Capture the cell that displays the provided text and extract its (X, Y) central coordinate. 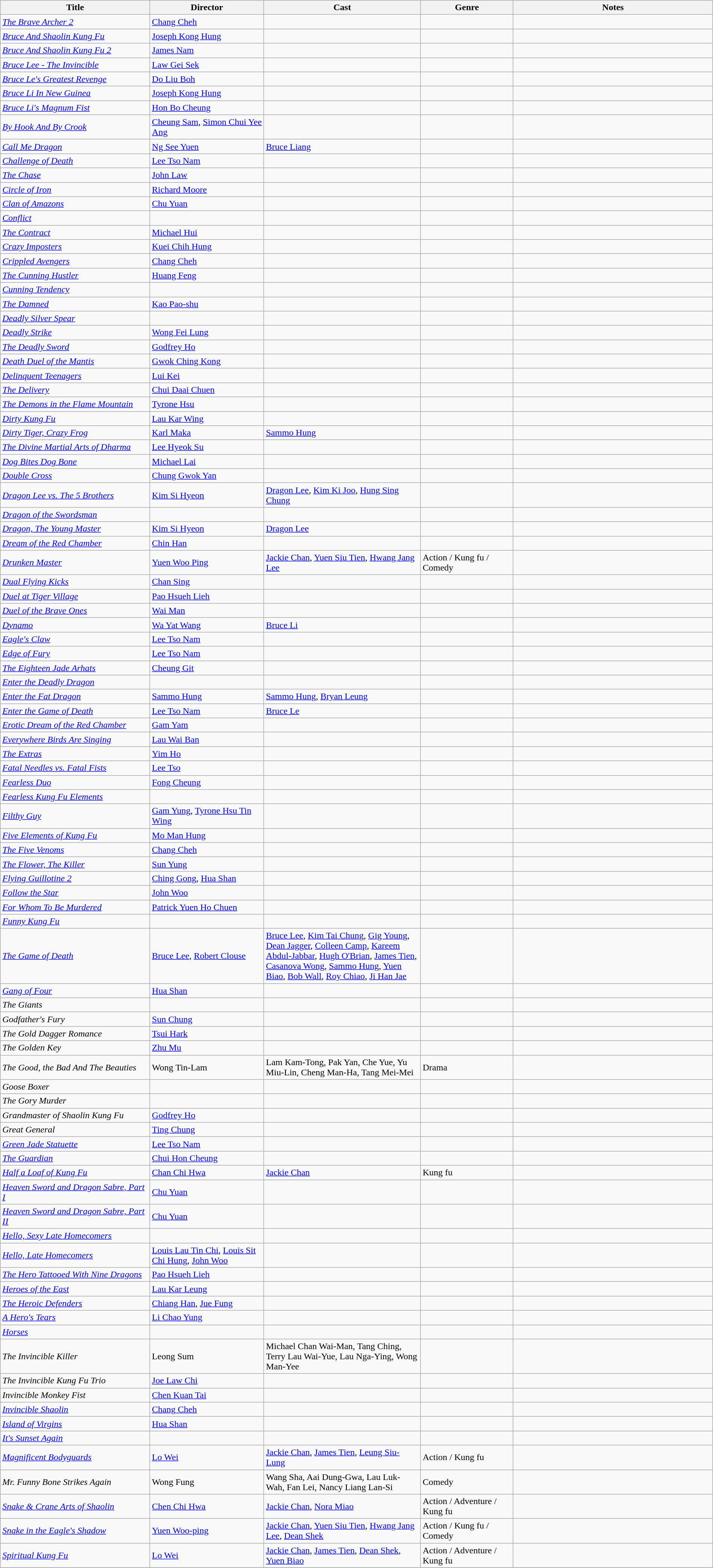
Deadly Strike (75, 332)
Heaven Sword and Dragon Sabre, Part II (75, 1216)
Half a Loaf of Kung Fu (75, 1172)
Call Me Dragon (75, 146)
Chan Sing (207, 582)
The Extras (75, 754)
Patrick Yuen Ho Chuen (207, 907)
Cast (342, 8)
Crippled Avengers (75, 261)
Jackie Chan, James Tien, Dean Shek, Yuen Biao (342, 1556)
Bruce Lee - The Invincible (75, 65)
Sammo Hung, Bryan Leung (342, 697)
The Delivery (75, 390)
Bruce And Shaolin Kung Fu (75, 36)
Richard Moore (207, 189)
The Heroic Defenders (75, 1303)
Drunken Master (75, 563)
Great General (75, 1129)
Bruce Li (342, 625)
Gwok Ching Kong (207, 361)
The Brave Archer 2 (75, 22)
Lee Hyeok Su (207, 447)
Bruce Liang (342, 146)
Drama (467, 1067)
Genre (467, 8)
Funny Kung Fu (75, 921)
Bruce Le (342, 711)
Dragon, The Young Master (75, 529)
Yuen Woo-ping (207, 1531)
Action / Kung fu (467, 1457)
Eagle's Claw (75, 639)
Lui Kei (207, 375)
Filthy Guy (75, 816)
Tyrone Hsu (207, 404)
Fearless Kung Fu Elements (75, 797)
The Cunning Hustler (75, 275)
Hello, Late Homecomers (75, 1255)
Title (75, 8)
Do Liu Boh (207, 79)
The Five Venoms (75, 850)
The Game of Death (75, 956)
Zhu Mu (207, 1048)
Godfather's Fury (75, 1019)
Invincible Shaolin (75, 1409)
Karl Maka (207, 433)
Grandmaster of Shaolin Kung Fu (75, 1115)
Mo Man Hung (207, 835)
Chui Daai Chuen (207, 390)
The Golden Key (75, 1048)
Yuen Woo Ping (207, 563)
Dual Flying Kicks (75, 582)
Snake in the Eagle's Shadow (75, 1531)
Ting Chung (207, 1129)
Goose Boxer (75, 1087)
Duel of the Brave Ones (75, 610)
Enter the Fat Dragon (75, 697)
Michael Lai (207, 461)
Bruce Li In New Guinea (75, 93)
Sun Chung (207, 1019)
The Contract (75, 232)
Enter the Deadly Dragon (75, 682)
Fatal Needles vs. Fatal Fists (75, 768)
Kuei Chih Hung (207, 247)
Cunning Tendency (75, 290)
Jackie Chan, Nora Miao (342, 1507)
Clan of Amazons (75, 204)
Erotic Dream of the Red Chamber (75, 725)
Gam Yam (207, 725)
By Hook And By Crook (75, 127)
Dragon Lee vs. The 5 Brothers (75, 495)
Hon Bo Cheung (207, 108)
Cheung Sam, Simon Chui Yee Ang (207, 127)
James Nam (207, 50)
Chen Chi Hwa (207, 1507)
Enter the Game of Death (75, 711)
Delinquent Teenagers (75, 375)
The Good, the Bad And The Beauties (75, 1067)
Conflict (75, 218)
Kao Pao-shu (207, 304)
Yim Ho (207, 754)
Bruce Lee, Robert Clouse (207, 956)
Fong Cheung (207, 782)
Chen Kuan Tai (207, 1395)
Gam Yung, Tyrone Hsu Tin Wing (207, 816)
Chin Han (207, 543)
Hello, Sexy Late Homecomers (75, 1236)
Dream of the Red Chamber (75, 543)
Lee Tso (207, 768)
The Invincible Killer (75, 1356)
Law Gei Sek (207, 65)
Dirty Kung Fu (75, 419)
Lau Kar Leung (207, 1289)
Wai Man (207, 610)
Challenge of Death (75, 161)
Leong Sum (207, 1356)
Heaven Sword and Dragon Sabre, Part I (75, 1192)
Horses (75, 1332)
Louis Lau Tin Chi, Louis Sit Chi Hung, John Woo (207, 1255)
The Chase (75, 175)
Follow the Star (75, 893)
The Eighteen Jade Arhats (75, 668)
Everywhere Birds Are Singing (75, 739)
Green Jade Statuette (75, 1144)
Chiang Han, Jue Fung (207, 1303)
Wang Sha, Aai Dung-Gwa, Lau Luk-Wah, Fan Lei, Nancy Liang Lan-Si (342, 1482)
Director (207, 8)
A Hero's Tears (75, 1318)
Chan Chi Hwa (207, 1172)
Dirty Tiger, Crazy Frog (75, 433)
The Guardian (75, 1158)
The Demons in the Flame Mountain (75, 404)
Jackie Chan, Yuen Siu Tien, Hwang Jang Lee, Dean Shek (342, 1531)
Flying Guillotine 2 (75, 878)
Mr. Funny Bone Strikes Again (75, 1482)
Dog Bites Dog Bone (75, 461)
Wong Fei Lung (207, 332)
Dynamo (75, 625)
The Giants (75, 1005)
Jackie Chan, James Tien, Leung Siu-Lung (342, 1457)
Notes (613, 8)
Wong Tin-Lam (207, 1067)
Gang of Four (75, 991)
Dragon Lee, Kim Ki Joo, Hung Sing Chung (342, 495)
Wa Yat Wang (207, 625)
Ng See Yuen (207, 146)
Circle of Iron (75, 189)
Crazy Imposters (75, 247)
Cheung Git (207, 668)
Bruce Li's Magnum Fist (75, 108)
Magnificent Bodyguards (75, 1457)
Chui Hon Cheung (207, 1158)
Bruce Le's Greatest Revenge (75, 79)
Kung fu (467, 1172)
Wong Fung (207, 1482)
Death Duel of the Mantis (75, 361)
The Gory Murder (75, 1101)
Edge of Fury (75, 653)
Li Chao Yung (207, 1318)
Five Elements of Kung Fu (75, 835)
The Damned (75, 304)
Joe Law Chi (207, 1381)
Island of Virgins (75, 1424)
The Flower, The Killer (75, 864)
Invincible Monkey Fist (75, 1395)
The Divine Martial Arts of Dharma (75, 447)
Jackie Chan (342, 1172)
Heroes of the East (75, 1289)
Double Cross (75, 476)
Michael Chan Wai-Man, Tang Ching, Terry Lau Wai-Yue, Lau Nga-Ying, Wong Man-Yee (342, 1356)
Ching Gong, Hua Shan (207, 878)
Chung Gwok Yan (207, 476)
The Invincible Kung Fu Trio (75, 1381)
Dragon of the Swordsman (75, 515)
Michael Hui (207, 232)
It's Sunset Again (75, 1438)
Bruce And Shaolin Kung Fu 2 (75, 50)
Tsui Hark (207, 1034)
Spiritual Kung Fu (75, 1556)
The Gold Dagger Romance (75, 1034)
Huang Feng (207, 275)
Snake & Crane Arts of Shaolin (75, 1507)
The Hero Tattooed With Nine Dragons (75, 1275)
For Whom To Be Murdered (75, 907)
The Deadly Sword (75, 347)
John Law (207, 175)
Jackie Chan, Yuen Siu Tien, Hwang Jang Lee (342, 563)
Dragon Lee (342, 529)
Lau Kar Wing (207, 419)
Lam Kam-Tong, Pak Yan, Che Yue, Yu Miu-Lin, Cheng Man-Ha, Tang Mei-Mei (342, 1067)
Deadly Silver Spear (75, 318)
Comedy (467, 1482)
Duel at Tiger Village (75, 596)
Fearless Duo (75, 782)
John Woo (207, 893)
Sun Yung (207, 864)
Lau Wai Ban (207, 739)
